Return the (x, y) coordinate for the center point of the cell that contains the specified text.  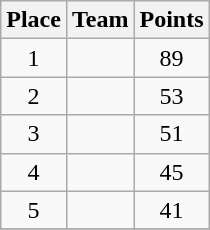
41 (172, 210)
53 (172, 96)
4 (34, 172)
5 (34, 210)
Points (172, 20)
1 (34, 58)
45 (172, 172)
89 (172, 58)
2 (34, 96)
3 (34, 134)
Place (34, 20)
Team (100, 20)
51 (172, 134)
